Capture the cell that displays the provided text and extract its [X, Y] central coordinate. 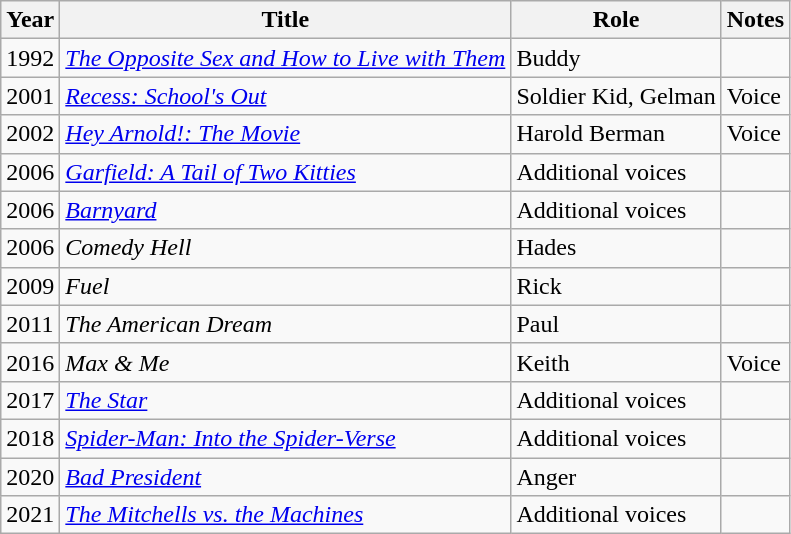
Role [616, 20]
Anger [616, 477]
Hey Arnold!: The Movie [286, 134]
Paul [616, 324]
2001 [30, 96]
Barnyard [286, 210]
Year [30, 20]
Garfield: A Tail of Two Kitties [286, 172]
Keith [616, 362]
2002 [30, 134]
Bad President [286, 477]
Buddy [616, 58]
The Opposite Sex and How to Live with Them [286, 58]
Max & Me [286, 362]
The American Dream [286, 324]
Hades [616, 248]
Comedy Hell [286, 248]
2021 [30, 515]
Title [286, 20]
Notes [755, 20]
The Star [286, 400]
Spider-Man: Into the Spider-Verse [286, 438]
2009 [30, 286]
The Mitchells vs. the Machines [286, 515]
2011 [30, 324]
2017 [30, 400]
2018 [30, 438]
Fuel [286, 286]
Rick [616, 286]
Recess: School's Out [286, 96]
2016 [30, 362]
2020 [30, 477]
1992 [30, 58]
Harold Berman [616, 134]
Soldier Kid, Gelman [616, 96]
